For the text-containing cell, return its midpoint in [x, y] coordinate format. 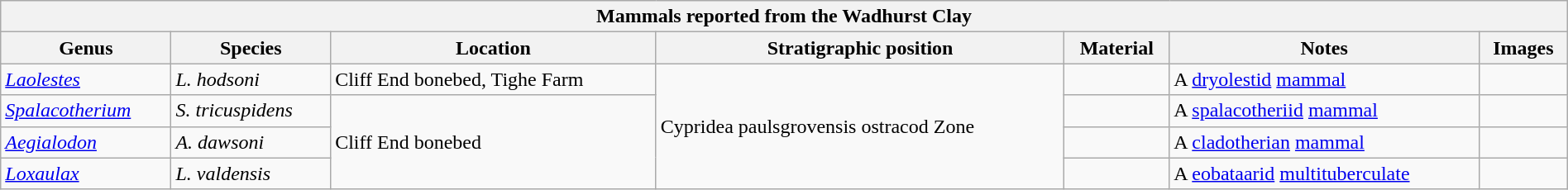
A dryolestid mammal [1325, 79]
Cliff End bonebed, Tighe Farm [494, 79]
Spalacotherium [86, 111]
Stratigraphic position [860, 48]
Aegialodon [86, 142]
Loxaulax [86, 173]
A spalacotheriid mammal [1325, 111]
Cypridea paulsgrovensis ostracod Zone [860, 126]
L. hodsoni [251, 79]
Cliff End bonebed [494, 142]
Laolestes [86, 79]
Notes [1325, 48]
Species [251, 48]
Location [494, 48]
L. valdensis [251, 173]
A eobataarid multituberculate [1325, 173]
Material [1116, 48]
Genus [86, 48]
A. dawsoni [251, 142]
Mammals reported from the Wadhurst Clay [784, 17]
Images [1523, 48]
A cladotherian mammal [1325, 142]
S. tricuspidens [251, 111]
